For the text-containing cell, return its midpoint in [x, y] coordinate format. 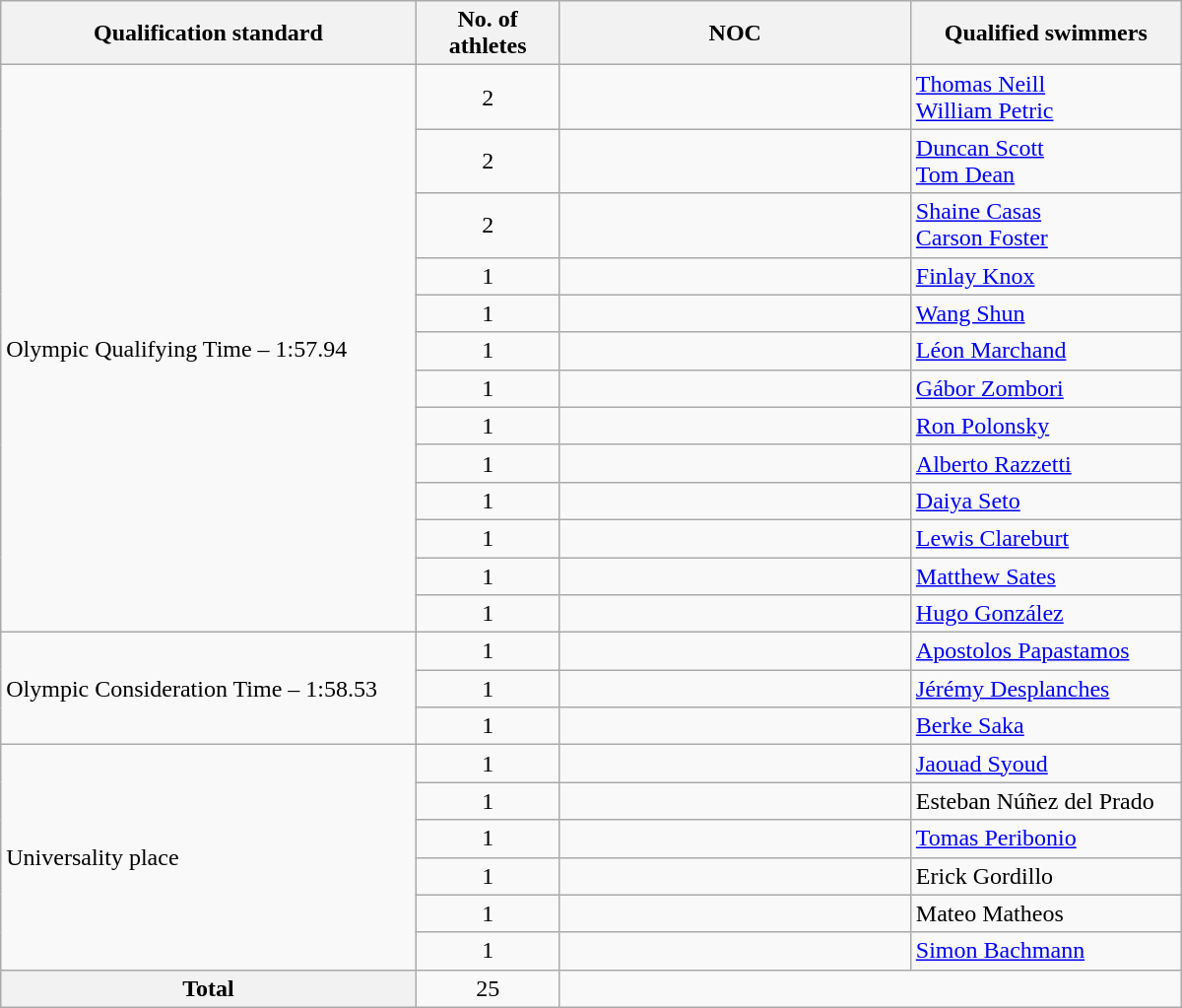
Total [209, 988]
Léon Marchand [1046, 351]
Tomas Peribonio [1046, 839]
Finlay Knox [1046, 276]
Ron Polonsky [1046, 426]
Esteban Núñez del Prado [1046, 801]
25 [488, 988]
Thomas NeillWilliam Petric [1046, 97]
Shaine CasasCarson Foster [1046, 225]
Wang Shun [1046, 313]
Berke Saka [1046, 726]
Jérémy Desplanches [1046, 689]
Matthew Sates [1046, 576]
Gábor Zombori [1046, 388]
Olympic Qualifying Time – 1:57.94 [209, 349]
Hugo González [1046, 614]
Lewis Clareburt [1046, 538]
Olympic Consideration Time – 1:58.53 [209, 689]
Erick Gordillo [1046, 876]
Qualified swimmers [1046, 34]
No. of athletes [488, 34]
Duncan ScottTom Dean [1046, 162]
NOC [735, 34]
Alberto Razzetti [1046, 463]
Mateo Matheos [1046, 913]
Daiya Seto [1046, 501]
Universality place [209, 857]
Apostolos Papastamos [1046, 651]
Qualification standard [209, 34]
Simon Bachmann [1046, 951]
Jaouad Syoud [1046, 764]
